Extract the (x, y) coordinate from the center of the cell holding the provided text.  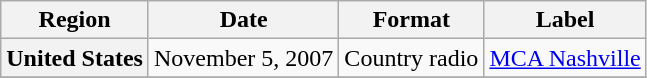
November 5, 2007 (243, 58)
Country radio (412, 58)
United States (75, 58)
Region (75, 20)
Date (243, 20)
MCA Nashville (565, 58)
Format (412, 20)
Label (565, 20)
